Identify which cell holds the provided text, then report its [X, Y] central coordinate. 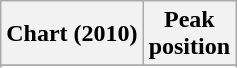
Chart (2010) [72, 34]
Peakposition [189, 34]
